Return (X, Y) of the center of cell containing provided text 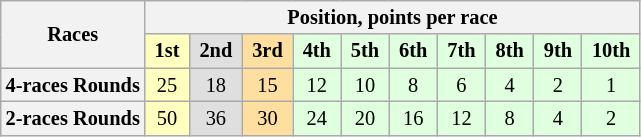
Position, points per race (393, 17)
36 (216, 118)
Races (73, 34)
5th (365, 51)
20 (365, 118)
1 (611, 85)
4-races Rounds (73, 85)
6th (413, 51)
4th (317, 51)
7th (461, 51)
9th (558, 51)
25 (168, 85)
10th (611, 51)
2nd (216, 51)
10 (365, 85)
1st (168, 51)
24 (317, 118)
8th (510, 51)
15 (267, 85)
50 (168, 118)
30 (267, 118)
18 (216, 85)
16 (413, 118)
6 (461, 85)
3rd (267, 51)
2-races Rounds (73, 118)
